Pinpoint the cell where the given text exists, returning its (x, y) midpoint coordinate. 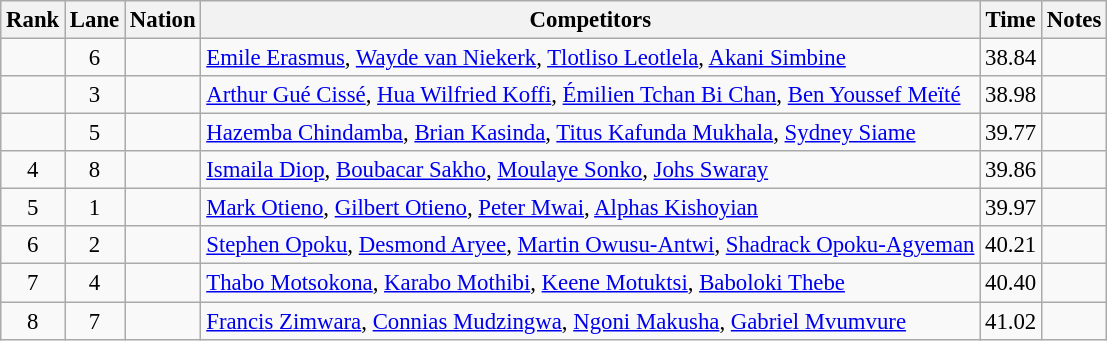
38.98 (1011, 95)
Mark Otieno, Gilbert Otieno, Peter Mwai, Alphas Kishoyian (590, 208)
3 (95, 95)
Ismaila Diop, Boubacar Sakho, Moulaye Sonko, Johs Swaray (590, 170)
Lane (95, 20)
38.84 (1011, 58)
Rank (33, 20)
Hazemba Chindamba, Brian Kasinda, Titus Kafunda Mukhala, Sydney Siame (590, 133)
Arthur Gué Cissé, Hua Wilfried Koffi, Émilien Tchan Bi Chan, Ben Youssef Meïté (590, 95)
Nation (163, 20)
Stephen Opoku, Desmond Aryee, Martin Owusu-Antwi, Shadrack Opoku-Agyeman (590, 245)
39.86 (1011, 170)
Emile Erasmus, Wayde van Niekerk, Tlotliso Leotlela, Akani Simbine (590, 58)
2 (95, 245)
Competitors (590, 20)
Time (1011, 20)
1 (95, 208)
40.21 (1011, 245)
39.77 (1011, 133)
Thabo Motsokona, Karabo Mothibi, Keene Motuktsi, Baboloki Thebe (590, 283)
Notes (1074, 20)
41.02 (1011, 321)
40.40 (1011, 283)
Francis Zimwara, Connias Mudzingwa, Ngoni Makusha, Gabriel Mvumvure (590, 321)
39.97 (1011, 208)
